Search for the cell housing the specified text and yield its [x, y] center coordinate. 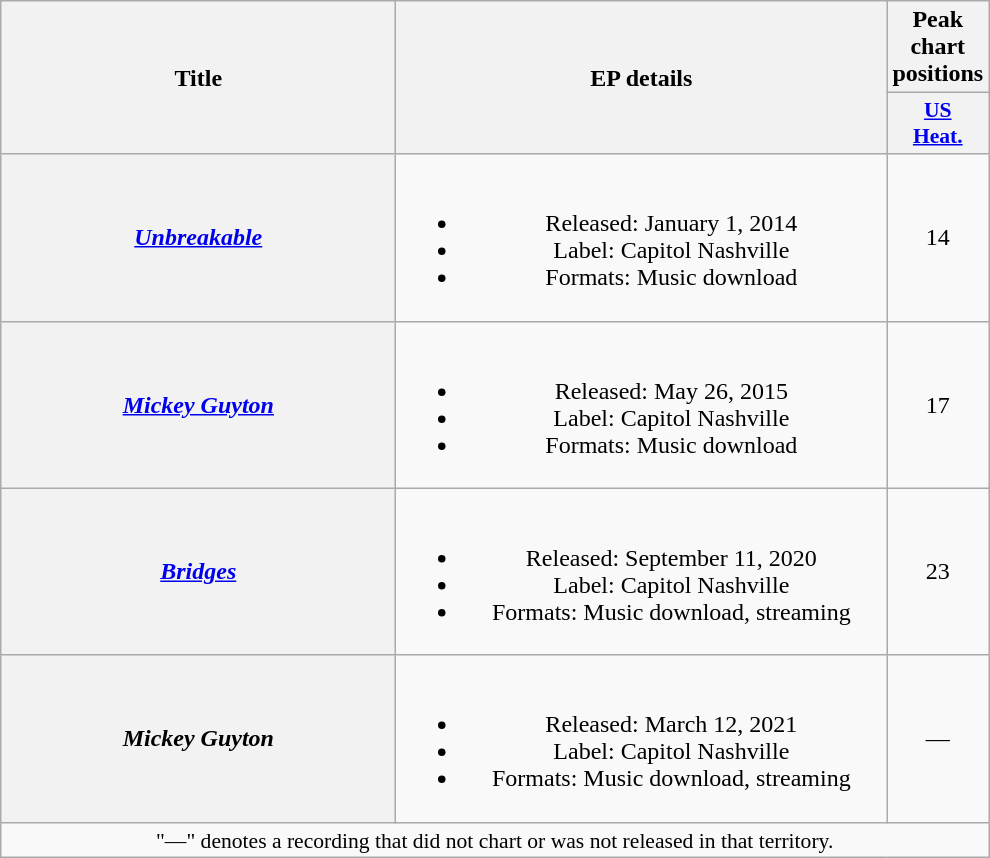
"—" denotes a recording that did not chart or was not released in that territory. [495, 840]
Released: September 11, 2020Label: Capitol NashvilleFormats: Music download, streaming [642, 572]
14 [938, 238]
EP details [642, 78]
Released: May 26, 2015Label: Capitol NashvilleFormats: Music download [642, 404]
Bridges [198, 572]
Released: January 1, 2014Label: Capitol NashvilleFormats: Music download [642, 238]
Released: March 12, 2021Label: Capitol NashvilleFormats: Music download, streaming [642, 738]
USHeat. [938, 124]
17 [938, 404]
— [938, 738]
23 [938, 572]
Title [198, 78]
Unbreakable [198, 238]
Peakchartpositions [938, 47]
